Return the [x, y] coordinate for the center point of the cell that contains the specified text.  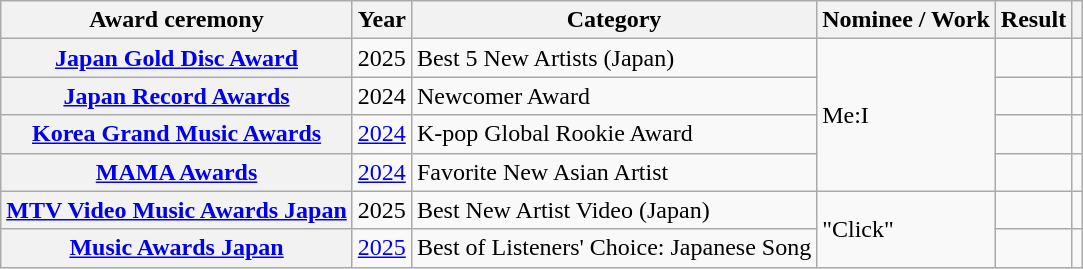
Nominee / Work [906, 20]
Year [382, 20]
MAMA Awards [177, 172]
Best of Listeners' Choice: Japanese Song [614, 248]
Result [1033, 20]
Favorite New Asian Artist [614, 172]
Me:I [906, 115]
"Click" [906, 229]
MTV Video Music Awards Japan [177, 210]
Newcomer Award [614, 96]
Music Awards Japan [177, 248]
K-pop Global Rookie Award [614, 134]
Japan Gold Disc Award [177, 58]
Korea Grand Music Awards [177, 134]
Best New Artist Video (Japan) [614, 210]
Best 5 New Artists (Japan) [614, 58]
Award ceremony [177, 20]
Category [614, 20]
Japan Record Awards [177, 96]
